From the cell containing the given text, extract its center point as [x, y] coordinate. 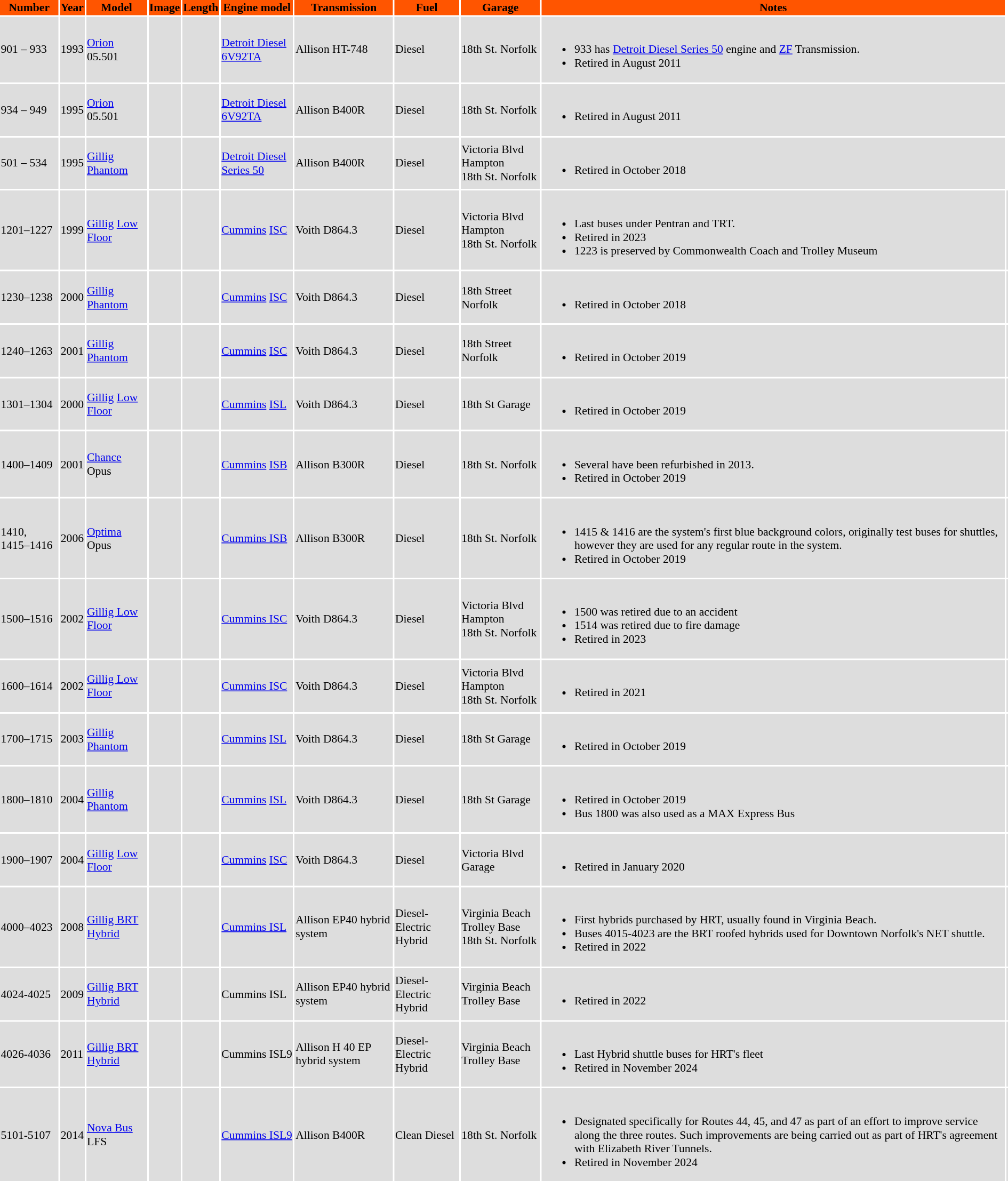
Chance Opus [116, 464]
501 – 534 [29, 163]
Nova Bus LFS [116, 1135]
Last buses under Pentran and TRT.Retired in 20231223 is preserved by Commonwealth Coach and Trolley Museum [773, 230]
1500–1516 [29, 619]
Retired in August 2011 [773, 110]
4000–4023 [29, 927]
933 has Detroit Diesel Series 50 engine and ZF Transmission.Retired in August 2011 [773, 50]
2009 [72, 994]
Clean Diesel [427, 1135]
2014 [72, 1135]
Year [72, 7]
1700–1715 [29, 739]
1600–1614 [29, 686]
Optima Opus [116, 538]
Last Hybrid shuttle buses for HRT's fleetRetired in November 2024 [773, 1054]
1400–1409 [29, 464]
Detroit Diesel Series 50 [257, 163]
Fuel [427, 7]
2008 [72, 927]
Retired in 2021 [773, 686]
Engine model [257, 7]
Several have been refurbished in 2013.Retired in October 2019 [773, 464]
1500 was retired due to an accident1514 was retired due to fire damageRetired in 2023 [773, 619]
Retired in January 2020 [773, 860]
Retired in October 2019Bus 1800 was also used as a MAX Express Bus [773, 800]
1240–1263 [29, 351]
1900–1907 [29, 860]
1201–1227 [29, 230]
Victoria Blvd Garage [500, 860]
901 – 933 [29, 50]
2011 [72, 1054]
Image [164, 7]
Allison HT-748 [344, 50]
1230–1238 [29, 298]
Victoria Blvd Hampton 18th St. Norfolk [500, 163]
5101-5107 [29, 1135]
934 – 949 [29, 110]
2006 [72, 538]
1993 [72, 50]
4026-4036 [29, 1054]
Allison H 40 EP hybrid system [344, 1054]
Notes [773, 7]
Virginia Beach Trolley Base 18th St. Norfolk [500, 927]
Model [116, 7]
Retired in 2022 [773, 994]
1301–1304 [29, 404]
1999 [72, 230]
Garage [500, 7]
1410, 1415–1416 [29, 538]
1800–1810 [29, 800]
Length [201, 7]
Transmission [344, 7]
4024-4025 [29, 994]
2003 [72, 739]
Number [29, 7]
